Locate the cell with the specified text and output its (x, y) center coordinate. 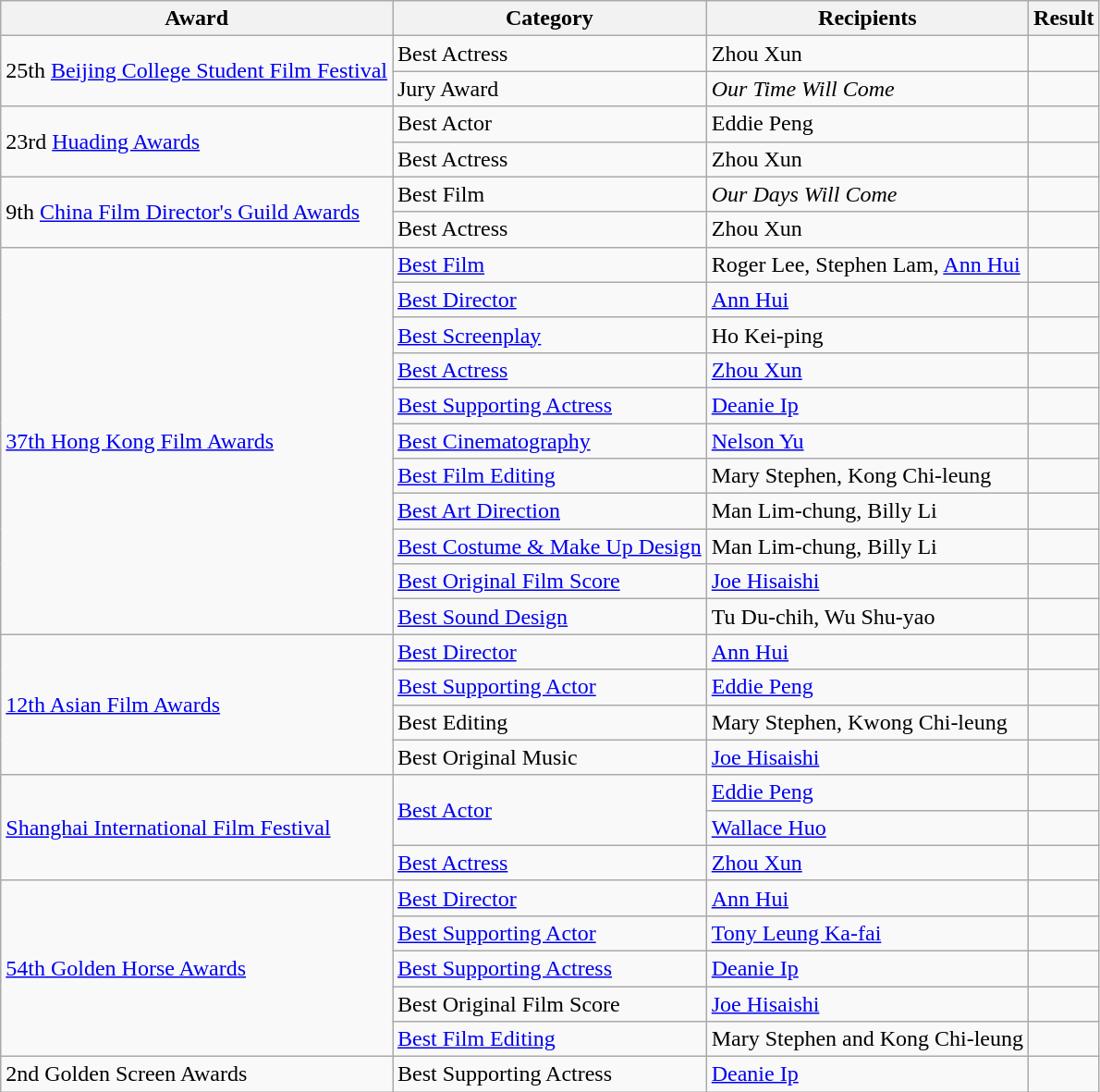
37th Hong Kong Film Awards (197, 440)
Nelson Yu (867, 441)
Recipients (867, 18)
Best Art Direction (549, 511)
Best Screenplay (549, 335)
Our Days Will Come (867, 194)
Best Editing (549, 722)
Best Cinematography (549, 441)
9th China Film Director's Guild Awards (197, 212)
Roger Lee, Stephen Lam, Ann Hui (867, 264)
Mary Stephen and Kong Chi-leung (867, 1039)
Tu Du-chih, Wu Shu-yao (867, 617)
Award (197, 18)
Jury Award (549, 89)
Result (1064, 18)
Best Sound Design (549, 617)
Best Costume & Make Up Design (549, 546)
Tony Leung Ka-fai (867, 933)
12th Asian Film Awards (197, 705)
Mary Stephen, Kwong Chi-leung (867, 722)
Wallace Huo (867, 828)
25th Beijing College Student Film Festival (197, 71)
Shanghai International Film Festival (197, 828)
Best Original Music (549, 757)
Ho Kei-ping (867, 335)
54th Golden Horse Awards (197, 968)
2nd Golden Screen Awards (197, 1074)
Our Time Will Come (867, 89)
Mary Stephen, Kong Chi-leung (867, 476)
Category (549, 18)
23rd Huading Awards (197, 141)
